Scan for the cell matching the given text and deliver its (x, y) coordinate at center. 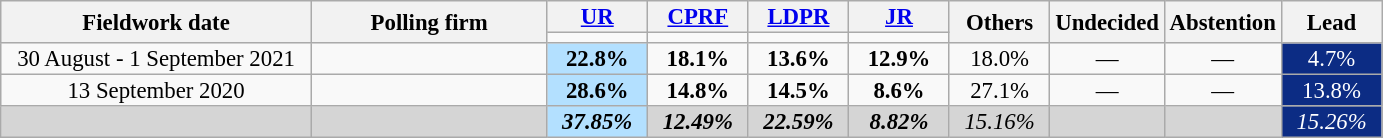
13 September 2020 (156, 91)
4.7% (1332, 59)
30 August - 1 September 2021 (156, 59)
15.26% (1332, 122)
22.59% (798, 122)
UR (598, 17)
22.8% (598, 59)
Fieldwork date (156, 22)
27.1% (1000, 91)
15.16% (1000, 122)
12.9% (900, 59)
14.5% (798, 91)
JR (900, 17)
13.8% (1332, 91)
37.85% (598, 122)
12.49% (698, 122)
14.8% (698, 91)
Lead (1332, 22)
28.6% (598, 91)
8.6% (900, 91)
8.82% (900, 122)
Undecided (1107, 22)
18.0% (1000, 59)
13.6% (798, 59)
Others (1000, 22)
LDPR (798, 17)
18.1% (698, 59)
Polling firm (429, 22)
CPRF (698, 17)
Abstention (1222, 22)
